Output the (X, Y) coordinate of the center of the cell containing the given text.  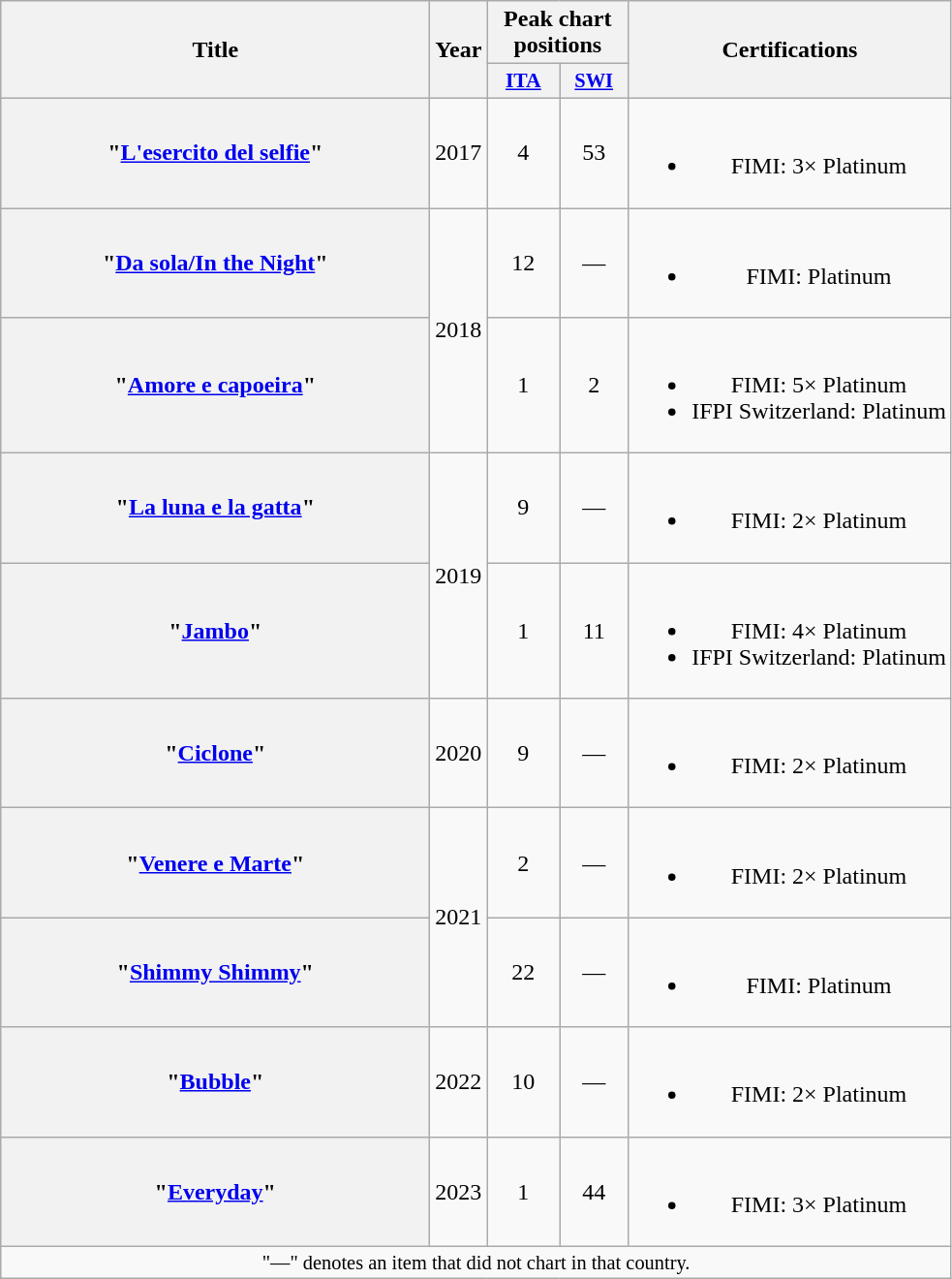
"Jambo" (215, 631)
"Bubble" (215, 1081)
2018 (459, 329)
"Ciclone" (215, 754)
ITA (523, 81)
"La luna e la gatta" (215, 508)
2020 (459, 754)
2022 (459, 1081)
4 (523, 153)
"L'esercito del selfie" (215, 153)
"Venere e Marte" (215, 862)
10 (523, 1081)
44 (595, 1192)
2017 (459, 153)
2023 (459, 1192)
Peak chart positions (558, 33)
2019 (459, 576)
Year (459, 50)
"Shimmy Shimmy" (215, 973)
FIMI: 4× PlatinumIFPI Switzerland: Platinum (790, 631)
2021 (459, 918)
Certifications (790, 50)
22 (523, 973)
"Amore e capoeira" (215, 386)
"Everyday" (215, 1192)
FIMI: 5× PlatinumIFPI Switzerland: Platinum (790, 386)
SWI (595, 81)
12 (523, 262)
"—" denotes an item that did not chart in that country. (476, 1263)
"Da sola/In the Night" (215, 262)
Title (215, 50)
11 (595, 631)
53 (595, 153)
